Detect which cell encompasses the target text, then output its [X, Y] center coordinate. 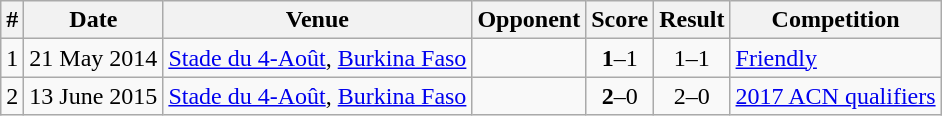
Competition [836, 20]
Date [94, 20]
Opponent [529, 20]
Score [620, 20]
Venue [318, 20]
2017 ACN qualifiers [836, 96]
21 May 2014 [94, 58]
# [12, 20]
1 [12, 58]
Friendly [836, 58]
2 [12, 96]
13 June 2015 [94, 96]
Result [692, 20]
